Find where the given text appears and provide that cell's center as [X, Y] coordinate. 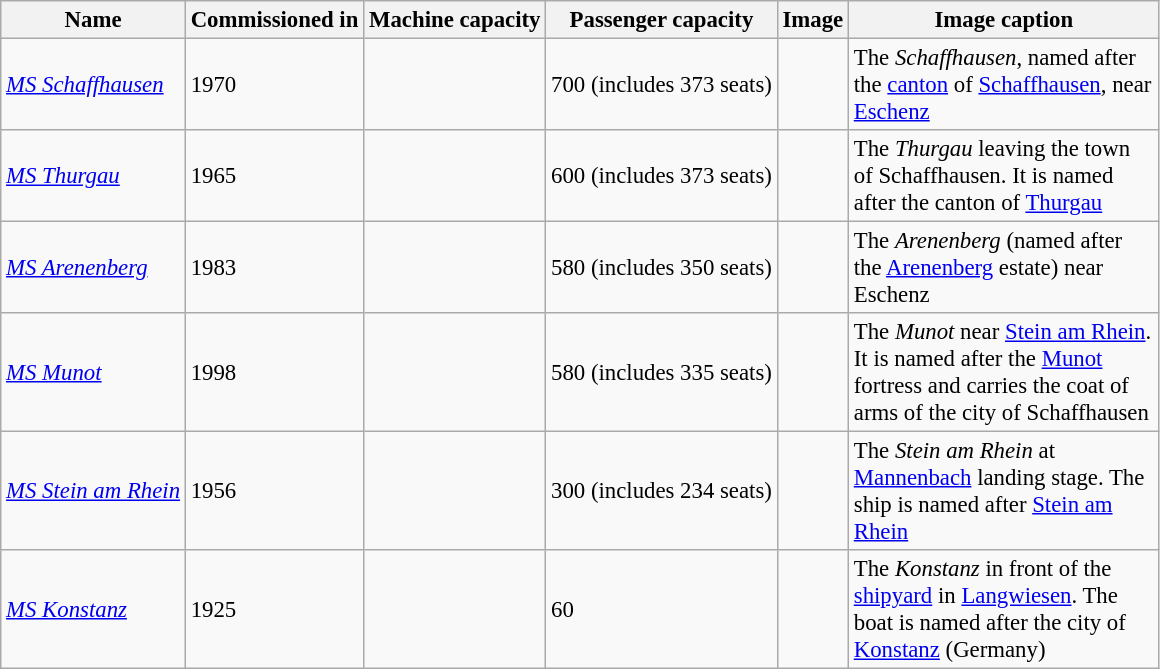
MS Stein am Rhein [94, 492]
580 (includes 350 seats) [662, 268]
The Stein am Rhein at Mannenbach landing stage. The ship is named after Stein am Rhein [1004, 492]
The Thurgau leaving the town of Schaffhausen. It is named after the canton of Thurgau [1004, 176]
MS Munot [94, 372]
300 (includes 234 seats) [662, 492]
MS Konstanz [94, 610]
The Konstanz in front of the shipyard in Langwiesen. The boat is named after the city of Konstanz (Germany) [1004, 610]
Machine capacity [455, 20]
1956 [274, 492]
The Munot near Stein am Rhein. It is named after the Munot fortress and carries the coat of arms of the city of Schaffhausen [1004, 372]
Passenger capacity [662, 20]
MS Schaffhausen [94, 85]
Commissioned in [274, 20]
1983 [274, 268]
600 (includes 373 seats) [662, 176]
1998 [274, 372]
Image caption [1004, 20]
MS Thurgau [94, 176]
1925 [274, 610]
580 (includes 335 seats) [662, 372]
The Schaffhausen, named after the canton of Schaffhausen, near Eschenz [1004, 85]
Name [94, 20]
The Arenenberg (named after the Arenenberg estate) near Eschenz [1004, 268]
700 (includes 373 seats) [662, 85]
1970 [274, 85]
Image [812, 20]
60 [662, 610]
MS Arenenberg [94, 268]
1965 [274, 176]
